Output the [x, y] coordinate of the center of the cell containing the given text.  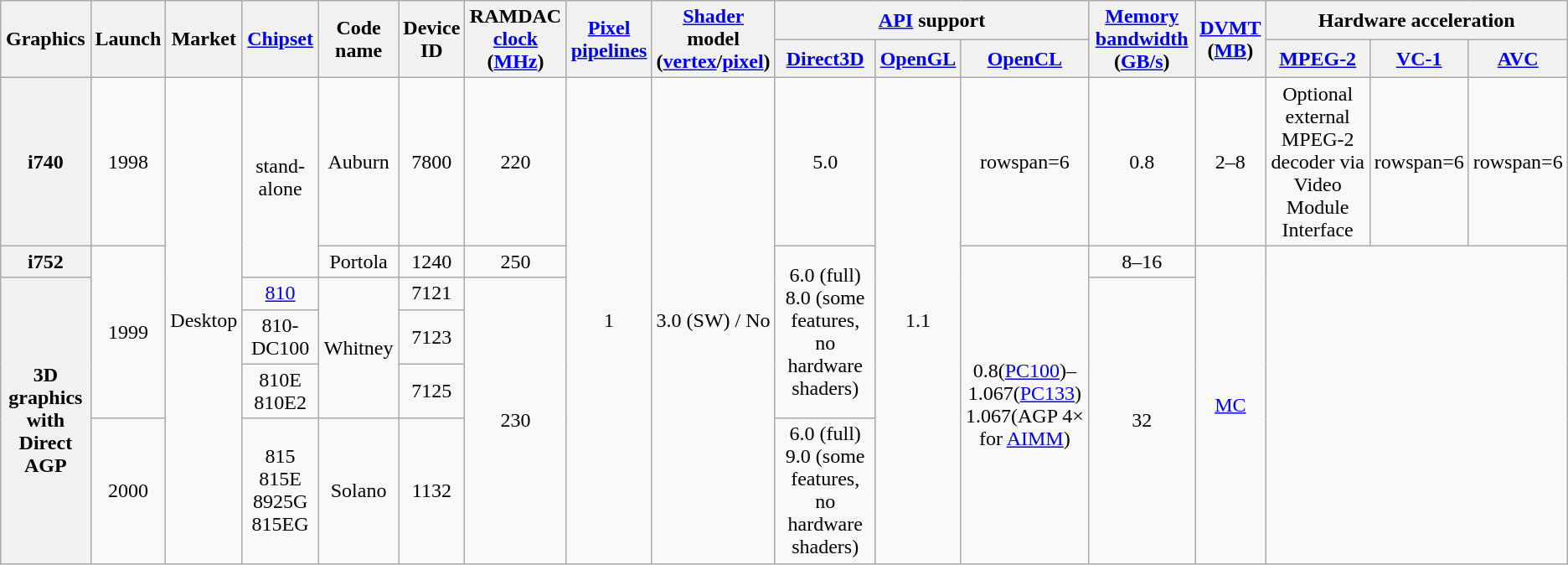
810E810E2 [281, 391]
810-DC100 [281, 337]
3D graphicswithDirect AGP [45, 421]
AVC [1518, 59]
Optional external MPEG-2 decoder via Video Module Interface [1318, 162]
1240 [432, 262]
Graphics [45, 39]
Chipset [281, 39]
Pixel pipelines [609, 39]
230 [516, 421]
0.8 [1142, 162]
810 [281, 293]
Memory bandwidth (GB/s) [1142, 39]
3.0 (SW) / No [714, 320]
Hardware acceleration [1416, 20]
DVMT (MB) [1230, 39]
6.0 (full) 9.0 (some features, no hardware shaders) [825, 491]
Market [204, 39]
7121 [432, 293]
5.0 [825, 162]
7125 [432, 391]
OpenCL [1025, 59]
220 [516, 162]
1132 [432, 491]
Whitney [358, 348]
stand-alone [281, 178]
1998 [128, 162]
Desktop [204, 320]
7123 [432, 337]
2000 [128, 491]
1.1 [918, 320]
Code name [358, 39]
OpenGL [918, 59]
0.8(PC100)–1.067(PC133)1.067(AGP 4× for AIMM) [1025, 404]
8–16 [1142, 262]
RAMDACclock (MHz) [516, 39]
Solano [358, 491]
815815E8925G815EG [281, 491]
API support [931, 20]
i752 [45, 262]
6.0 (full) 8.0 (some features, no hardware shaders) [825, 332]
Shader model(vertex/pixel) [714, 39]
1 [609, 320]
VC-1 [1419, 59]
MC [1230, 404]
1999 [128, 332]
2–8 [1230, 162]
7800 [432, 162]
Direct3D [825, 59]
250 [516, 262]
Portola [358, 262]
DeviceID [432, 39]
Auburn [358, 162]
32 [1142, 421]
Launch [128, 39]
i740 [45, 162]
MPEG-2 [1318, 59]
